Return [X, Y] of the center of cell containing provided text 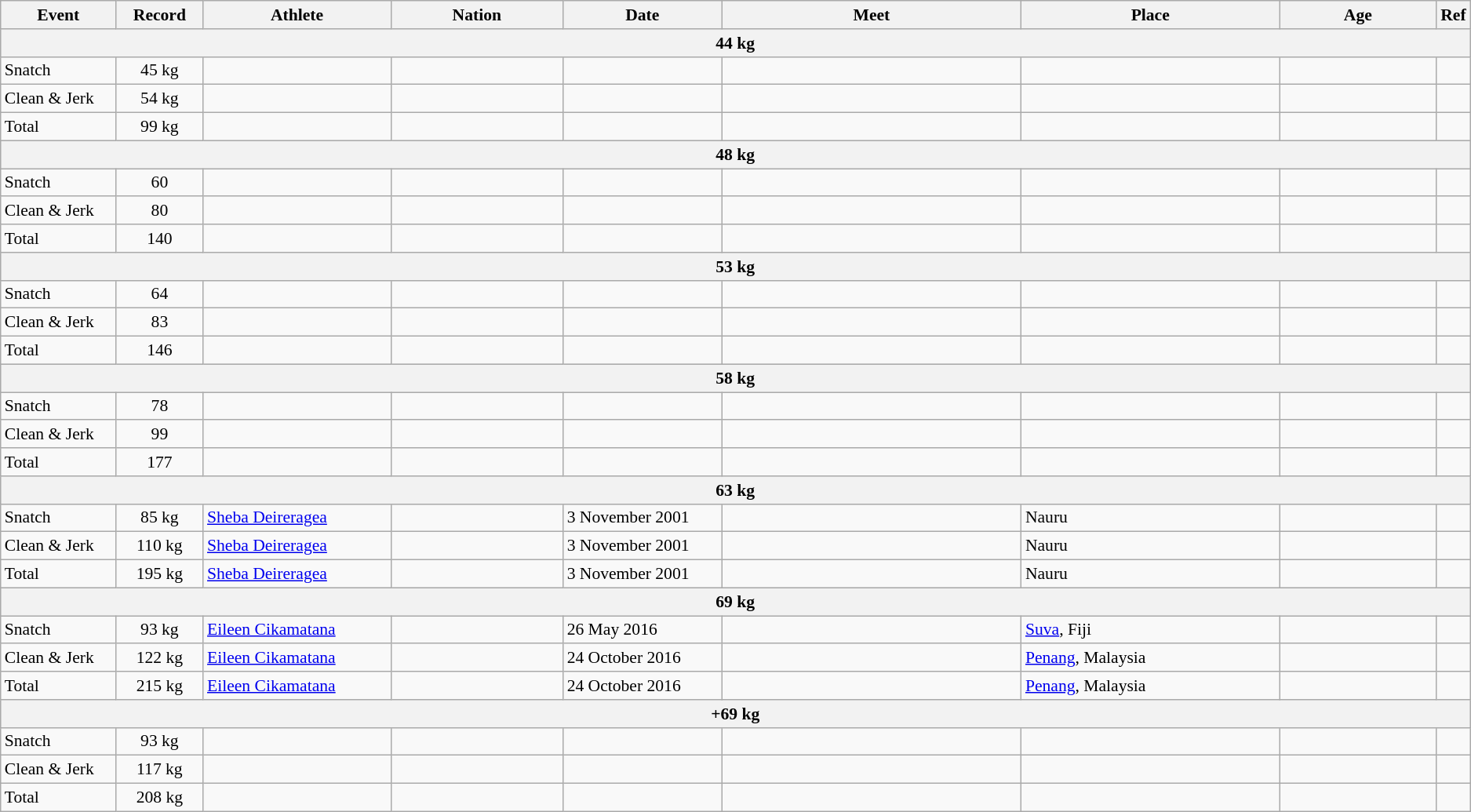
99 [160, 435]
122 kg [160, 658]
110 kg [160, 546]
Record [160, 15]
Place [1150, 15]
53 kg [736, 267]
99 kg [160, 127]
195 kg [160, 574]
Event [58, 15]
Ref [1453, 15]
Nation [477, 15]
48 kg [736, 155]
Athlete [297, 15]
26 May 2016 [643, 630]
63 kg [736, 490]
+69 kg [736, 714]
117 kg [160, 770]
69 kg [736, 602]
80 [160, 211]
44 kg [736, 43]
Meet [872, 15]
Suva, Fiji [1150, 630]
54 kg [160, 99]
Age [1359, 15]
146 [160, 351]
58 kg [736, 378]
78 [160, 406]
140 [160, 239]
208 kg [160, 798]
64 [160, 294]
Date [643, 15]
45 kg [160, 71]
85 kg [160, 518]
177 [160, 462]
83 [160, 322]
60 [160, 183]
215 kg [160, 686]
